Scan for the cell matching the given text and deliver its [X, Y] coordinate at center. 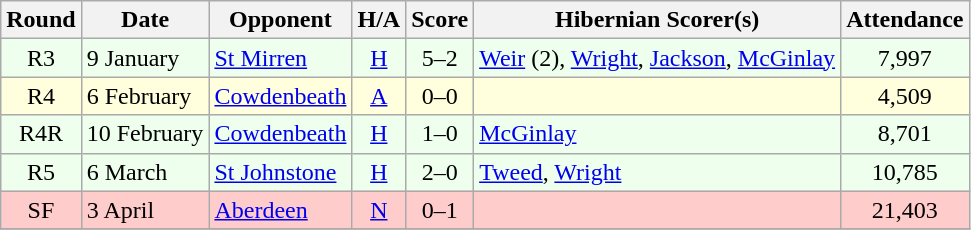
St Johnstone [280, 172]
Attendance [905, 20]
R4R [41, 134]
10,785 [905, 172]
4,509 [905, 96]
5–2 [440, 58]
21,403 [905, 210]
8,701 [905, 134]
Round [41, 20]
0–0 [440, 96]
Aberdeen [280, 210]
H/A [379, 20]
9 January [145, 58]
R5 [41, 172]
0–1 [440, 210]
Hibernian Scorer(s) [658, 20]
R4 [41, 96]
McGinlay [658, 134]
6 February [145, 96]
A [379, 96]
SF [41, 210]
1–0 [440, 134]
3 April [145, 210]
N [379, 210]
Date [145, 20]
Score [440, 20]
Weir (2), Wright, Jackson, McGinlay [658, 58]
St Mirren [280, 58]
Tweed, Wright [658, 172]
Opponent [280, 20]
10 February [145, 134]
2–0 [440, 172]
R3 [41, 58]
7,997 [905, 58]
6 March [145, 172]
